From the cell containing the given text, extract its center point as [X, Y] coordinate. 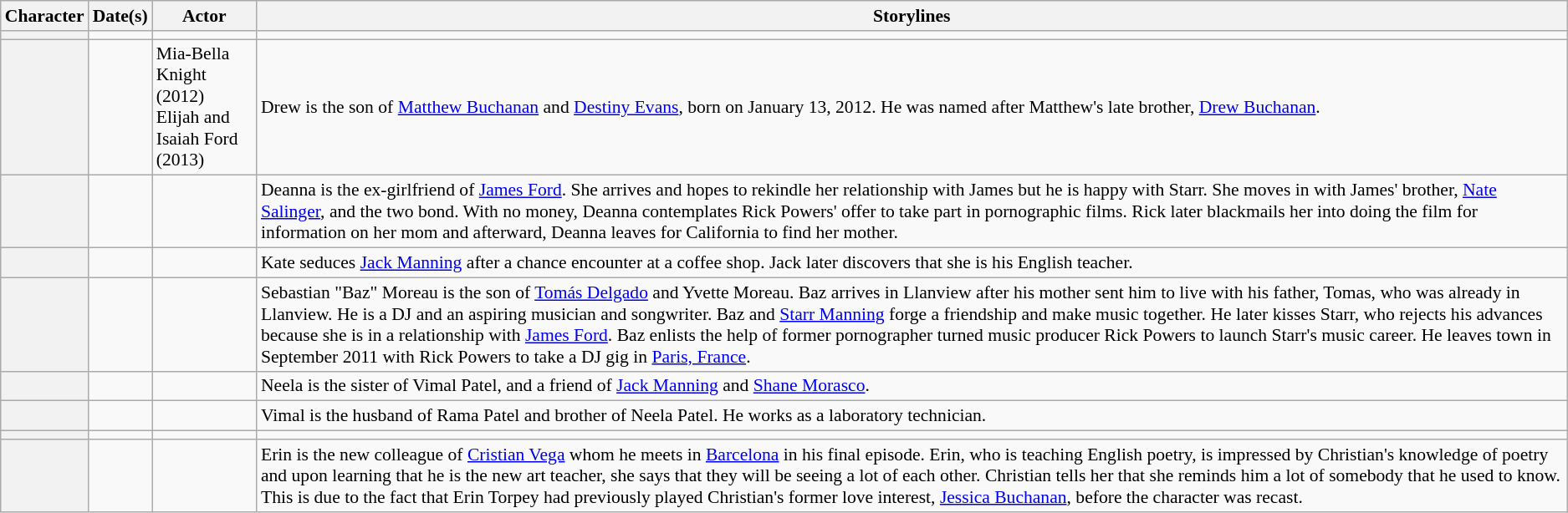
Actor [204, 16]
Neela is the sister of Vimal Patel, and a friend of Jack Manning and Shane Morasco. [912, 386]
Date(s) [120, 16]
Character [45, 16]
Drew is the son of Matthew Buchanan and Destiny Evans, born on January 13, 2012. He was named after Matthew's late brother, Drew Buchanan. [912, 107]
Mia-Bella Knight (2012)Elijah and Isaiah Ford (2013) [204, 107]
Kate seduces Jack Manning after a chance encounter at a coffee shop. Jack later discovers that she is his English teacher. [912, 263]
Vimal is the husband of Rama Patel and brother of Neela Patel. He works as a laboratory technician. [912, 416]
Storylines [912, 16]
